Output the [x, y] coordinate of the center of the cell containing the given text.  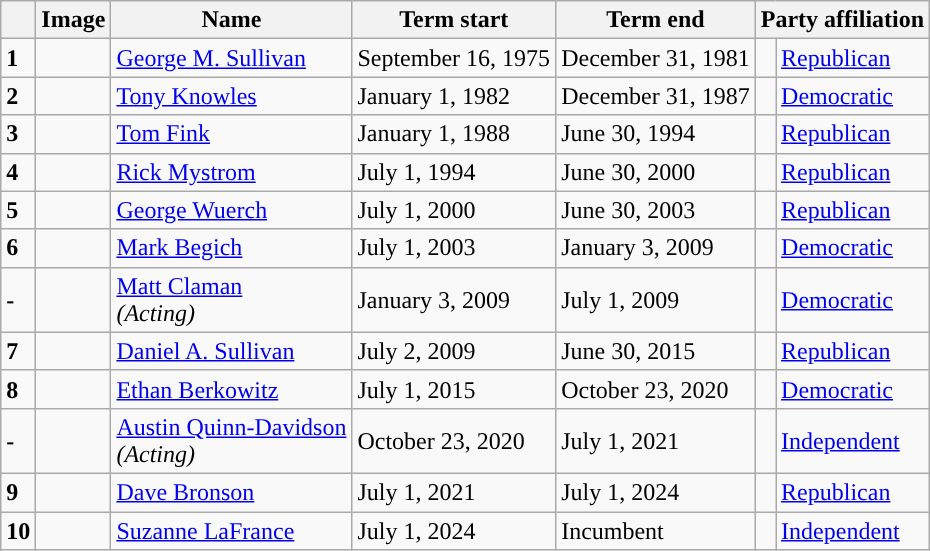
Ethan Berkowitz [232, 389]
Austin Quinn-Davidson(Acting) [232, 440]
George Wuerch [232, 210]
July 1, 1994 [454, 172]
Party affiliation [842, 20]
7 [18, 351]
July 1, 2000 [454, 210]
July 1, 2015 [454, 389]
8 [18, 389]
Mark Begich [232, 248]
Matt Claman(Acting) [232, 300]
1 [18, 58]
January 1, 1988 [454, 134]
Suzanne LaFrance [232, 531]
June 30, 2000 [656, 172]
Rick Mystrom [232, 172]
George M. Sullivan [232, 58]
December 31, 1987 [656, 96]
July 1, 2003 [454, 248]
Tom Fink [232, 134]
5 [18, 210]
July 1, 2009 [656, 300]
Daniel A. Sullivan [232, 351]
December 31, 1981 [656, 58]
September 16, 1975 [454, 58]
3 [18, 134]
9 [18, 492]
June 30, 2003 [656, 210]
Incumbent [656, 531]
January 1, 1982 [454, 96]
10 [18, 531]
June 30, 2015 [656, 351]
Image [74, 20]
Term start [454, 20]
6 [18, 248]
Tony Knowles [232, 96]
July 2, 2009 [454, 351]
Dave Bronson [232, 492]
Term end [656, 20]
Name [232, 20]
4 [18, 172]
2 [18, 96]
June 30, 1994 [656, 134]
